Scan for the cell matching the given text and deliver its (x, y) coordinate at center. 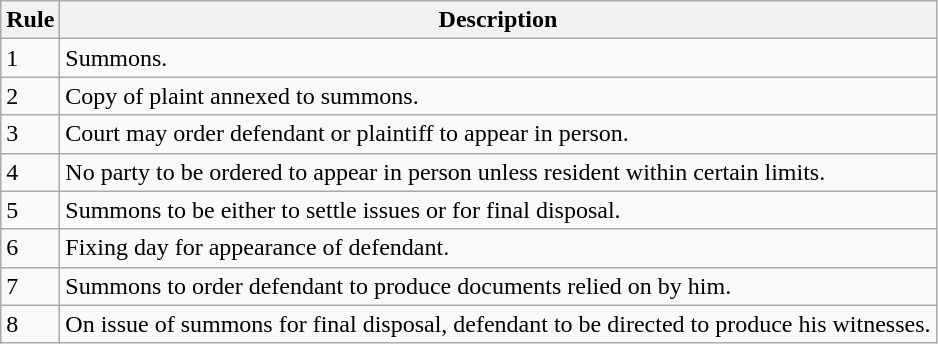
4 (30, 172)
5 (30, 210)
No party to be ordered to appear in person unless resident within certain limits. (498, 172)
8 (30, 324)
Description (498, 20)
2 (30, 96)
Court may order defendant or plaintiff to appear in person. (498, 134)
Summons to be either to settle issues or for final disposal. (498, 210)
Summons to order defendant to produce documents relied on by him. (498, 286)
Copy of plaint annexed to summons. (498, 96)
Fixing day for appearance of defendant. (498, 248)
Summons. (498, 58)
3 (30, 134)
On issue of summons for final disposal, defendant to be directed to produce his witnesses. (498, 324)
Rule (30, 20)
7 (30, 286)
1 (30, 58)
6 (30, 248)
